From the cell containing the given text, extract its center point as (X, Y) coordinate. 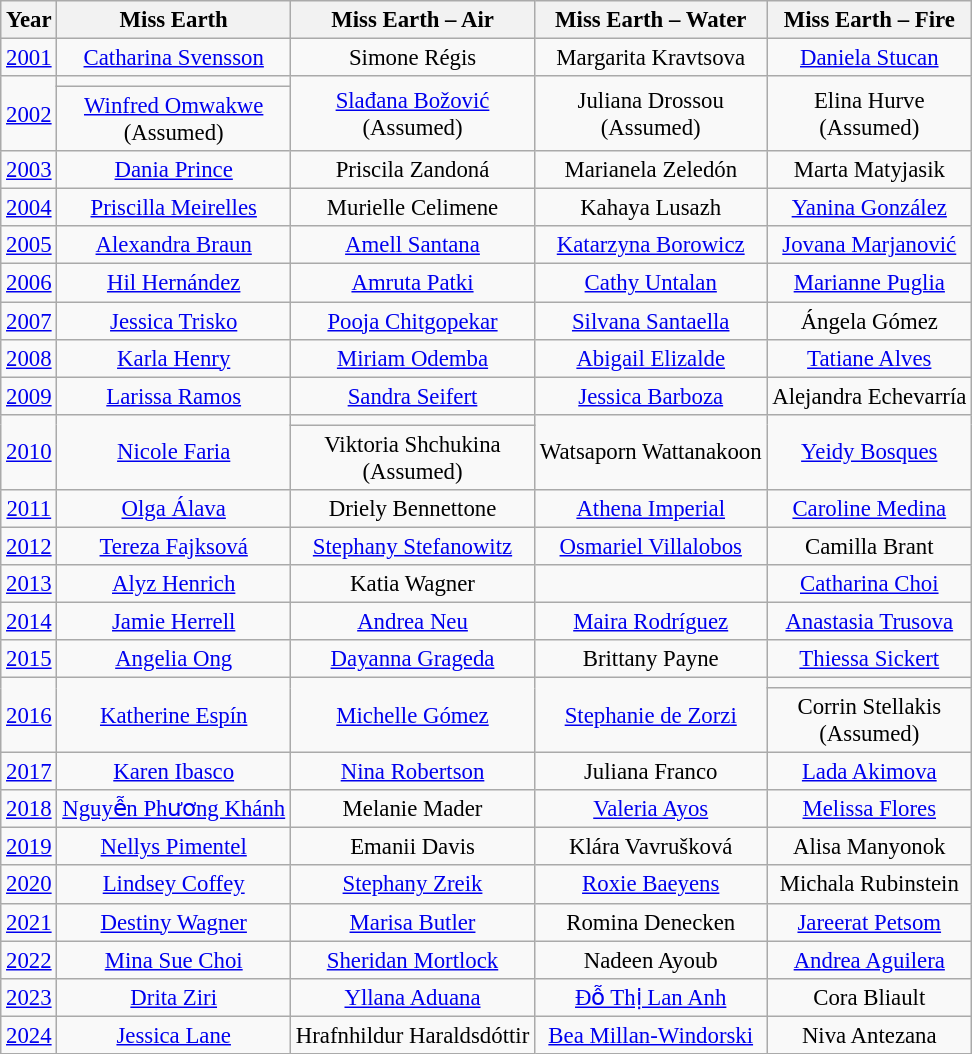
Michala Rubinstein (870, 885)
2016 (29, 716)
Roxie Baeyens (651, 885)
Jamie Herrell (174, 621)
2020 (29, 885)
Viktoria Shchukina(Assumed) (412, 458)
Silvana Santaella (651, 321)
2008 (29, 358)
2019 (29, 847)
Marianne Puglia (870, 283)
Romina Denecken (651, 922)
Destiny Wagner (174, 922)
2017 (29, 772)
2010 (29, 452)
2013 (29, 584)
Nellys Pimentel (174, 847)
Olga Álava (174, 509)
Daniela Stucan (870, 58)
Jessica Lane (174, 1035)
Year (29, 20)
Murielle Celimene (412, 208)
Drita Ziri (174, 997)
Yanina González (870, 208)
Katia Wagner (412, 584)
2023 (29, 997)
Catharina Svensson (174, 58)
Stephany Zreik (412, 885)
Stephany Stefanowitz (412, 546)
Lada Akimova (870, 772)
Emanii Davis (412, 847)
Alyz Henrich (174, 584)
Bea Millan-Windorski (651, 1035)
Amell Santana (412, 245)
2022 (29, 960)
Miriam Odemba (412, 358)
Hrafnhildur Haraldsdóttir (412, 1035)
Đỗ Thị Lan Anh (651, 997)
Winfred Omwakwe(Assumed) (174, 120)
2009 (29, 396)
Simone Régis (412, 58)
Priscilla Meirelles (174, 208)
Valeria Ayos (651, 809)
2024 (29, 1035)
Alejandra Echevarría (870, 396)
Nadeen Ayoub (651, 960)
2002 (29, 114)
2011 (29, 509)
Nicole Faria (174, 452)
2004 (29, 208)
Larissa Ramos (174, 396)
2007 (29, 321)
2005 (29, 245)
Niva Antezana (870, 1035)
Yllana Aduana (412, 997)
Lindsey Coffey (174, 885)
Andrea Aguilera (870, 960)
Cathy Untalan (651, 283)
Dayanna Grageda (412, 659)
Melissa Flores (870, 809)
Kahaya Lusazh (651, 208)
Priscila Zandoná (412, 170)
Juliana Franco (651, 772)
Brittany Payne (651, 659)
Thiessa Sickert (870, 659)
Driely Bennettone (412, 509)
Nguyễn Phương Khánh (174, 809)
Athena Imperial (651, 509)
2012 (29, 546)
Catharina Choi (870, 584)
Jessica Barboza (651, 396)
Klára Vavrušková (651, 847)
2014 (29, 621)
Dania Prince (174, 170)
Jovana Marjanović (870, 245)
Marisa Butler (412, 922)
Stephanie de Zorzi (651, 716)
Margarita Kravtsova (651, 58)
Caroline Medina (870, 509)
Anastasia Trusova (870, 621)
Karla Henry (174, 358)
Andrea Neu (412, 621)
Maira Rodríguez (651, 621)
Miss Earth (174, 20)
Alexandra Braun (174, 245)
Osmariel Villalobos (651, 546)
Amruta Patki (412, 283)
Tereza Fajksová (174, 546)
Corrin Stellakis(Assumed) (870, 720)
Nina Robertson (412, 772)
2003 (29, 170)
Miss Earth – Water (651, 20)
Marta Matyjasik (870, 170)
Ángela Gómez (870, 321)
Miss Earth – Fire (870, 20)
2021 (29, 922)
Camilla Brant (870, 546)
Katarzyna Borowicz (651, 245)
Jessica Trisko (174, 321)
Mina Sue Choi (174, 960)
Karen Ibasco (174, 772)
Elina Hurve(Assumed) (870, 114)
2018 (29, 809)
2015 (29, 659)
Sheridan Mortlock (412, 960)
Hil Hernández (174, 283)
Slađana Božović(Assumed) (412, 114)
Katherine Espín (174, 716)
Tatiane Alves (870, 358)
Sandra Seifert (412, 396)
Abigail Elizalde (651, 358)
Melanie Mader (412, 809)
Miss Earth – Air (412, 20)
2006 (29, 283)
Cora Bliault (870, 997)
2001 (29, 58)
Pooja Chitgopekar (412, 321)
Michelle Gómez (412, 716)
Alisa Manyonok (870, 847)
Juliana Drossou(Assumed) (651, 114)
Jareerat Petsom (870, 922)
Yeidy Bosques (870, 452)
Marianela Zeledón (651, 170)
Watsaporn Wattanakoon (651, 452)
Angelia Ong (174, 659)
